Search for the cell housing the specified text and yield its [x, y] center coordinate. 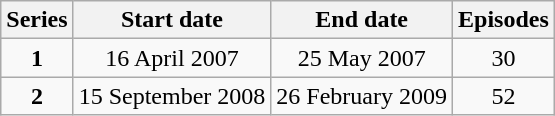
52 [504, 96]
16 April 2007 [172, 58]
Episodes [504, 20]
30 [504, 58]
15 September 2008 [172, 96]
1 [37, 58]
Start date [172, 20]
2 [37, 96]
Series [37, 20]
26 February 2009 [362, 96]
End date [362, 20]
25 May 2007 [362, 58]
